Capture the cell that displays the provided text and extract its [x, y] central coordinate. 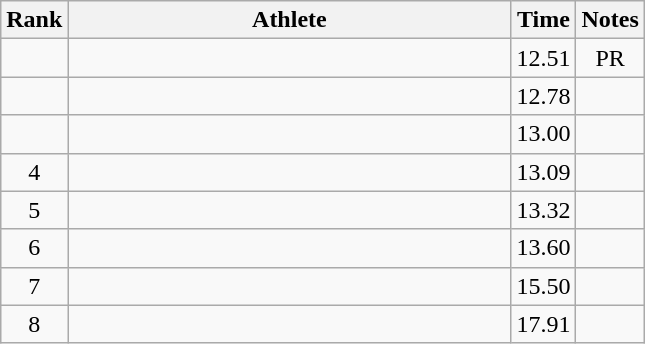
Rank [34, 20]
PR [610, 58]
Athlete [290, 20]
4 [34, 172]
Time [544, 20]
15.50 [544, 286]
Notes [610, 20]
12.51 [544, 58]
13.00 [544, 134]
6 [34, 248]
17.91 [544, 324]
7 [34, 286]
12.78 [544, 96]
13.32 [544, 210]
13.60 [544, 248]
8 [34, 324]
13.09 [544, 172]
5 [34, 210]
